Pinpoint the cell where the given text exists, returning its [x, y] midpoint coordinate. 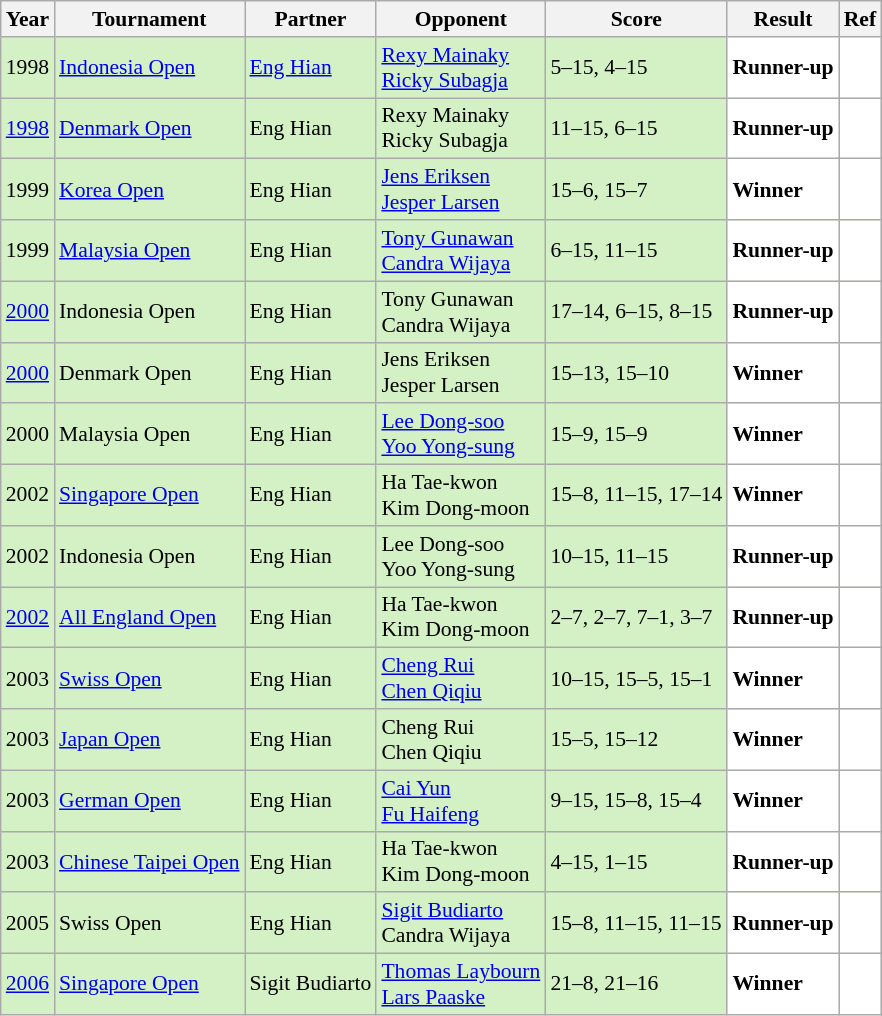
2–7, 2–7, 7–1, 3–7 [636, 618]
6–15, 11–15 [636, 250]
Opponent [460, 19]
15–13, 15–10 [636, 372]
15–8, 11–15, 17–14 [636, 496]
All England Open [149, 618]
Year [28, 19]
10–15, 11–15 [636, 556]
15–5, 15–12 [636, 740]
2006 [28, 984]
Sigit Budiarto Candra Wijaya [460, 924]
4–15, 1–15 [636, 862]
Thomas Laybourn Lars Paaske [460, 984]
9–15, 15–8, 15–4 [636, 800]
15–9, 15–9 [636, 434]
Tournament [149, 19]
German Open [149, 800]
Partner [310, 19]
Cai Yun Fu Haifeng [460, 800]
Chinese Taipei Open [149, 862]
Ref [860, 19]
2005 [28, 924]
11–15, 6–15 [636, 128]
15–8, 11–15, 11–15 [636, 924]
Result [782, 19]
10–15, 15–5, 15–1 [636, 678]
Score [636, 19]
Japan Open [149, 740]
21–8, 21–16 [636, 984]
15–6, 15–7 [636, 190]
5–15, 4–15 [636, 68]
17–14, 6–15, 8–15 [636, 312]
Sigit Budiarto [310, 984]
Korea Open [149, 190]
